Provide the [x, y] coordinate of the cell's center where the given text is located.  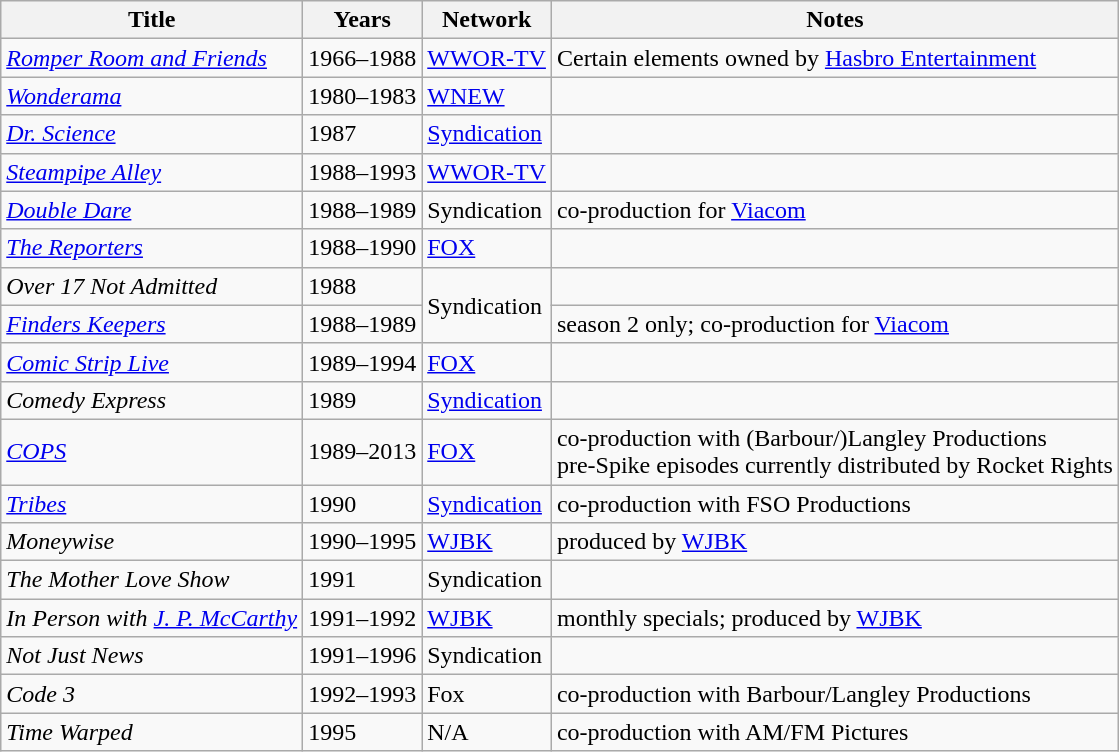
1991–1996 [362, 656]
N/A [487, 732]
Over 17 Not Admitted [152, 286]
Years [362, 20]
co-production with Barbour/Langley Productions [834, 694]
1988 [362, 286]
WNEW [487, 96]
Moneywise [152, 542]
Romper Room and Friends [152, 58]
1980–1983 [362, 96]
1991–1992 [362, 618]
Not Just News [152, 656]
Certain elements owned by Hasbro Entertainment [834, 58]
1988–1990 [362, 248]
co-production for Viacom [834, 210]
1989 [362, 400]
Tribes [152, 503]
co-production with FSO Productions [834, 503]
Title [152, 20]
1991 [362, 580]
Comedy Express [152, 400]
COPS [152, 452]
co-production with (Barbour/)Langley Productionspre-Spike episodes currently distributed by Rocket Rights [834, 452]
Steampipe Alley [152, 172]
Wonderama [152, 96]
1988–1993 [362, 172]
Fox [487, 694]
Time Warped [152, 732]
1966–1988 [362, 58]
season 2 only; co-production for Viacom [834, 324]
produced by WJBK [834, 542]
1990–1995 [362, 542]
Dr. Science [152, 134]
co-production with AM/FM Pictures [834, 732]
Comic Strip Live [152, 362]
The Mother Love Show [152, 580]
Notes [834, 20]
Code 3 [152, 694]
1987 [362, 134]
1992–1993 [362, 694]
1995 [362, 732]
In Person with J. P. McCarthy [152, 618]
1990 [362, 503]
The Reporters [152, 248]
Network [487, 20]
monthly specials; produced by WJBK [834, 618]
Finders Keepers [152, 324]
1989–1994 [362, 362]
1989–2013 [362, 452]
Double Dare [152, 210]
